Determine the [x, y] coordinate at the center of the cell enclosing the given text.  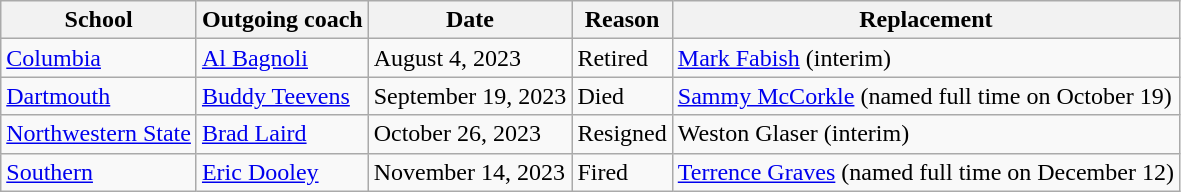
Al Bagnoli [282, 58]
Buddy Teevens [282, 96]
Southern [99, 172]
Resigned [622, 134]
Sammy McCorkle (named full time on October 19) [926, 96]
Date [470, 20]
Retired [622, 58]
Outgoing coach [282, 20]
Terrence Graves (named full time on December 12) [926, 172]
Brad Laird [282, 134]
Died [622, 96]
Eric Dooley [282, 172]
Dartmouth [99, 96]
School [99, 20]
September 19, 2023 [470, 96]
November 14, 2023 [470, 172]
Mark Fabish (interim) [926, 58]
Reason [622, 20]
Fired [622, 172]
October 26, 2023 [470, 134]
Northwestern State [99, 134]
Weston Glaser (interim) [926, 134]
August 4, 2023 [470, 58]
Replacement [926, 20]
Columbia [99, 58]
